Return (X, Y) of the center of cell containing provided text 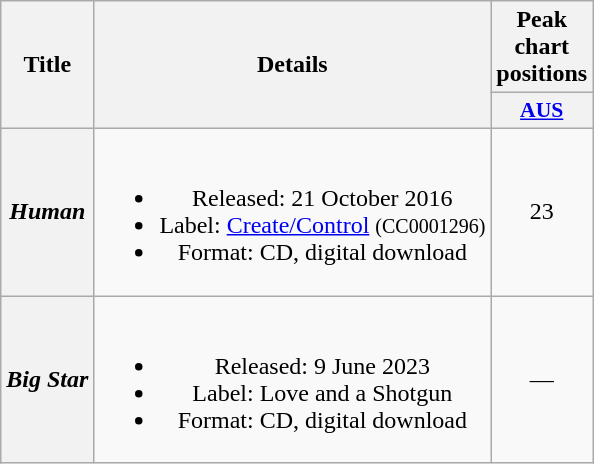
Human (48, 212)
AUS (542, 111)
Peak chart positions (542, 47)
Big Star (48, 380)
Details (292, 65)
— (542, 380)
Released: 9 June 2023Label: Love and a ShotgunFormat: CD, digital download (292, 380)
Released: 21 October 2016Label: Create/Control (CC0001296)Format: CD, digital download (292, 212)
23 (542, 212)
Title (48, 65)
